Extract the [x, y] coordinate from the center of the cell holding the provided text.  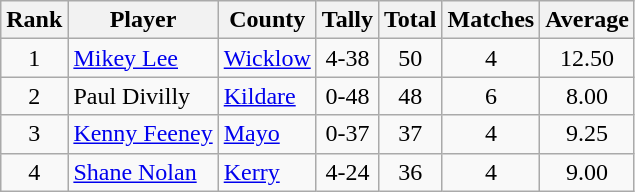
Mikey Lee [143, 58]
Kerry [267, 172]
Matches [491, 20]
Tally [347, 20]
Rank [34, 20]
48 [410, 96]
12.50 [588, 58]
6 [491, 96]
0-37 [347, 134]
Wicklow [267, 58]
Shane Nolan [143, 172]
0-48 [347, 96]
Total [410, 20]
4-38 [347, 58]
36 [410, 172]
Kildare [267, 96]
3 [34, 134]
Paul Divilly [143, 96]
50 [410, 58]
Player [143, 20]
9.25 [588, 134]
8.00 [588, 96]
9.00 [588, 172]
4-24 [347, 172]
Kenny Feeney [143, 134]
1 [34, 58]
37 [410, 134]
Average [588, 20]
Mayo [267, 134]
County [267, 20]
2 [34, 96]
